Extract the [X, Y] coordinate from the center of the cell holding the provided text.  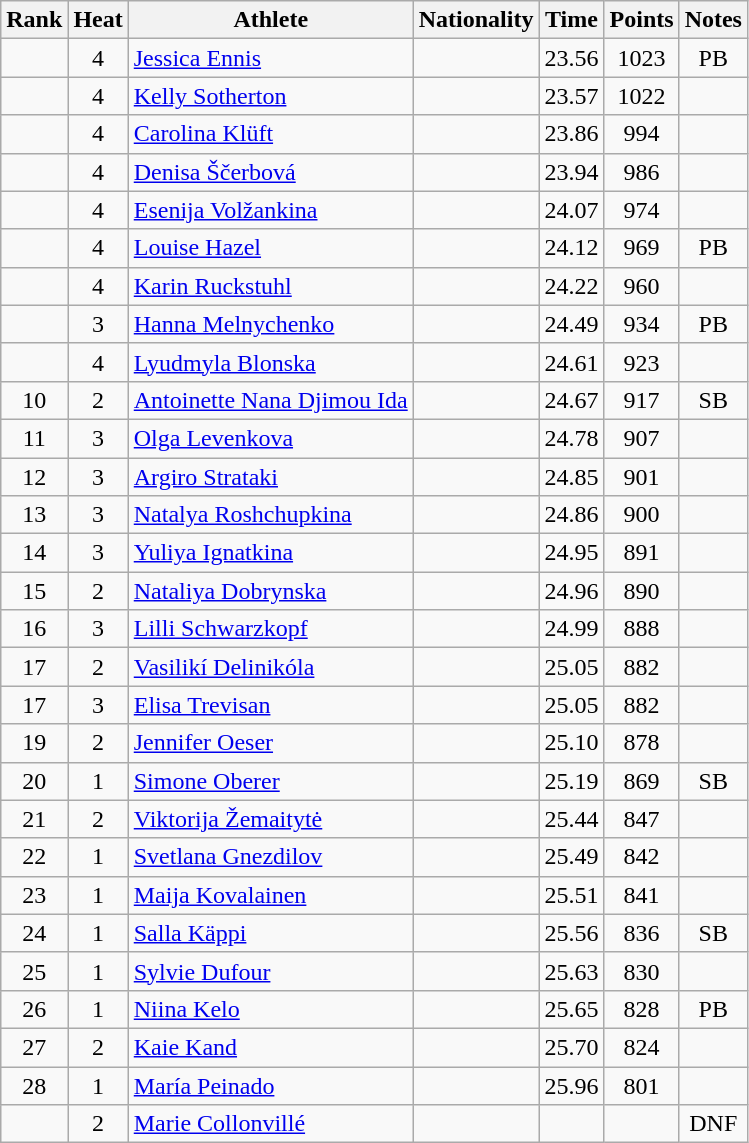
Athlete [270, 20]
907 [642, 438]
22 [34, 857]
890 [642, 591]
25.65 [572, 1009]
Lilli Schwarzkopf [270, 629]
24.12 [572, 248]
Olga Levenkova [270, 438]
986 [642, 172]
869 [642, 781]
Notes [713, 20]
836 [642, 933]
14 [34, 553]
24.49 [572, 324]
25.10 [572, 743]
Svetlana Gnezdilov [270, 857]
25.56 [572, 933]
891 [642, 553]
26 [34, 1009]
878 [642, 743]
994 [642, 134]
24.67 [572, 400]
Antoinette Nana Djimou Ida [270, 400]
Marie Collonvillé [270, 1124]
25.63 [572, 971]
Argiro Strataki [270, 477]
Elisa Trevisan [270, 705]
801 [642, 1085]
Nataliya Dobrynska [270, 591]
Kelly Sotherton [270, 96]
847 [642, 819]
Yuliya Ignatkina [270, 553]
20 [34, 781]
Viktorija Žemaitytė [270, 819]
27 [34, 1047]
24.22 [572, 286]
23.56 [572, 58]
24.61 [572, 362]
25 [34, 971]
15 [34, 591]
10 [34, 400]
960 [642, 286]
Natalya Roshchupkina [270, 515]
888 [642, 629]
Karin Ruckstuhl [270, 286]
Denisa Ščerbová [270, 172]
25.70 [572, 1047]
24.86 [572, 515]
Rank [34, 20]
21 [34, 819]
25.19 [572, 781]
Louise Hazel [270, 248]
11 [34, 438]
969 [642, 248]
23.94 [572, 172]
Hanna Melnychenko [270, 324]
1022 [642, 96]
23 [34, 895]
842 [642, 857]
824 [642, 1047]
Jennifer Oeser [270, 743]
24.95 [572, 553]
25.51 [572, 895]
24.85 [572, 477]
13 [34, 515]
23.86 [572, 134]
Time [572, 20]
974 [642, 210]
16 [34, 629]
923 [642, 362]
24.99 [572, 629]
917 [642, 400]
DNF [713, 1124]
Heat [98, 20]
24 [34, 933]
12 [34, 477]
Points [642, 20]
Niina Kelo [270, 1009]
Salla Käppi [270, 933]
828 [642, 1009]
23.57 [572, 96]
Esenija Volžankina [270, 210]
Jessica Ennis [270, 58]
19 [34, 743]
24.78 [572, 438]
28 [34, 1085]
25.96 [572, 1085]
901 [642, 477]
María Peinado [270, 1085]
24.96 [572, 591]
Nationality [476, 20]
25.44 [572, 819]
Kaie Kand [270, 1047]
25.49 [572, 857]
830 [642, 971]
Vasilikí Delinikóla [270, 667]
934 [642, 324]
Carolina Klüft [270, 134]
24.07 [572, 210]
Simone Oberer [270, 781]
1023 [642, 58]
841 [642, 895]
Maija Kovalainen [270, 895]
900 [642, 515]
Lyudmyla Blonska [270, 362]
Sylvie Dufour [270, 971]
